Determine the (x, y) coordinate at the center of the cell enclosing the given text.  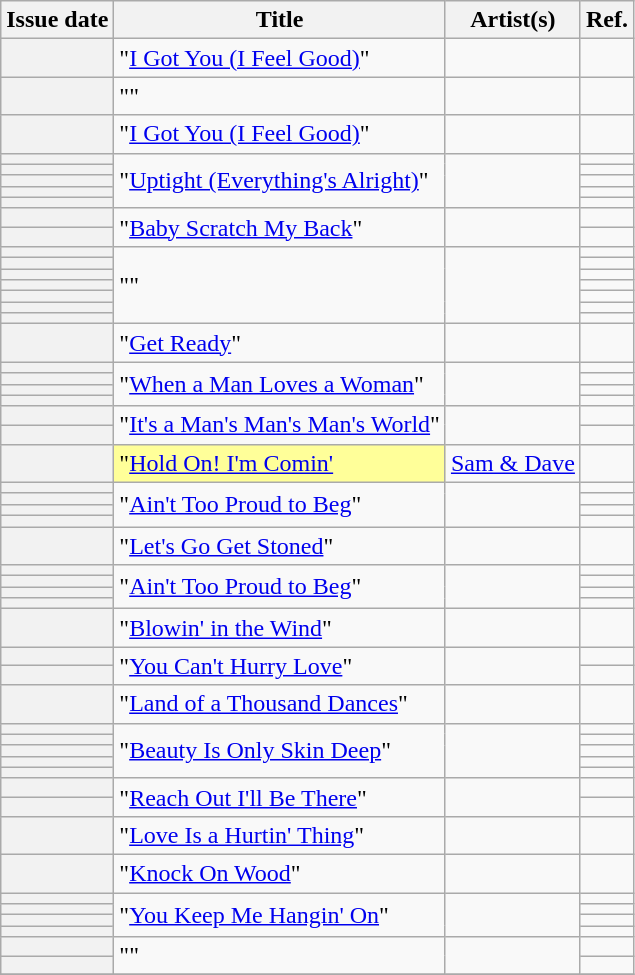
"Love Is a Hurtin' Thing" (280, 835)
"Uptight (Everything's Alright)" (280, 180)
Artist(s) (512, 20)
Sam & Dave (512, 463)
"Hold On! I'm Comin' (280, 463)
"You Can't Hurry Love" (280, 666)
"When a Man Loves a Woman" (280, 384)
"Land of a Thousand Dances" (280, 704)
"Let's Go Get Stoned" (280, 545)
Ref. (606, 20)
"It's a Man's Man's Man's World" (280, 425)
"Knock On Wood" (280, 873)
"You Keep Me Hangin' On" (280, 914)
"Get Ready" (280, 343)
Title (280, 20)
Issue date (58, 20)
"Baby Scratch My Back" (280, 227)
"Reach Out I'll Be There" (280, 797)
"Blowin' in the Wind" (280, 628)
"Beauty Is Only Skin Deep" (280, 750)
